Capture the cell that displays the provided text and extract its (X, Y) central coordinate. 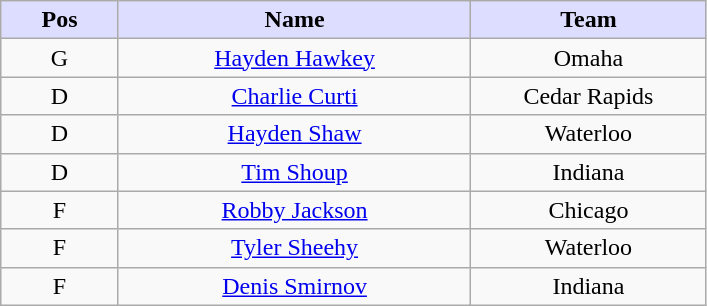
Tim Shoup (294, 172)
Tyler Sheehy (294, 248)
G (60, 58)
Charlie Curti (294, 96)
Name (294, 20)
Pos (60, 20)
Omaha (588, 58)
Robby Jackson (294, 210)
Hayden Shaw (294, 134)
Chicago (588, 210)
Denis Smirnov (294, 286)
Cedar Rapids (588, 96)
Hayden Hawkey (294, 58)
Team (588, 20)
